Provide the (x, y) coordinate of the cell's center where the given text is located.  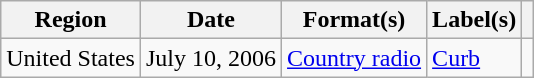
Format(s) (354, 20)
Curb (474, 58)
July 10, 2006 (210, 58)
Region (71, 20)
Country radio (354, 58)
Date (210, 20)
United States (71, 58)
Label(s) (474, 20)
